Scan for the cell matching the given text and deliver its (x, y) coordinate at center. 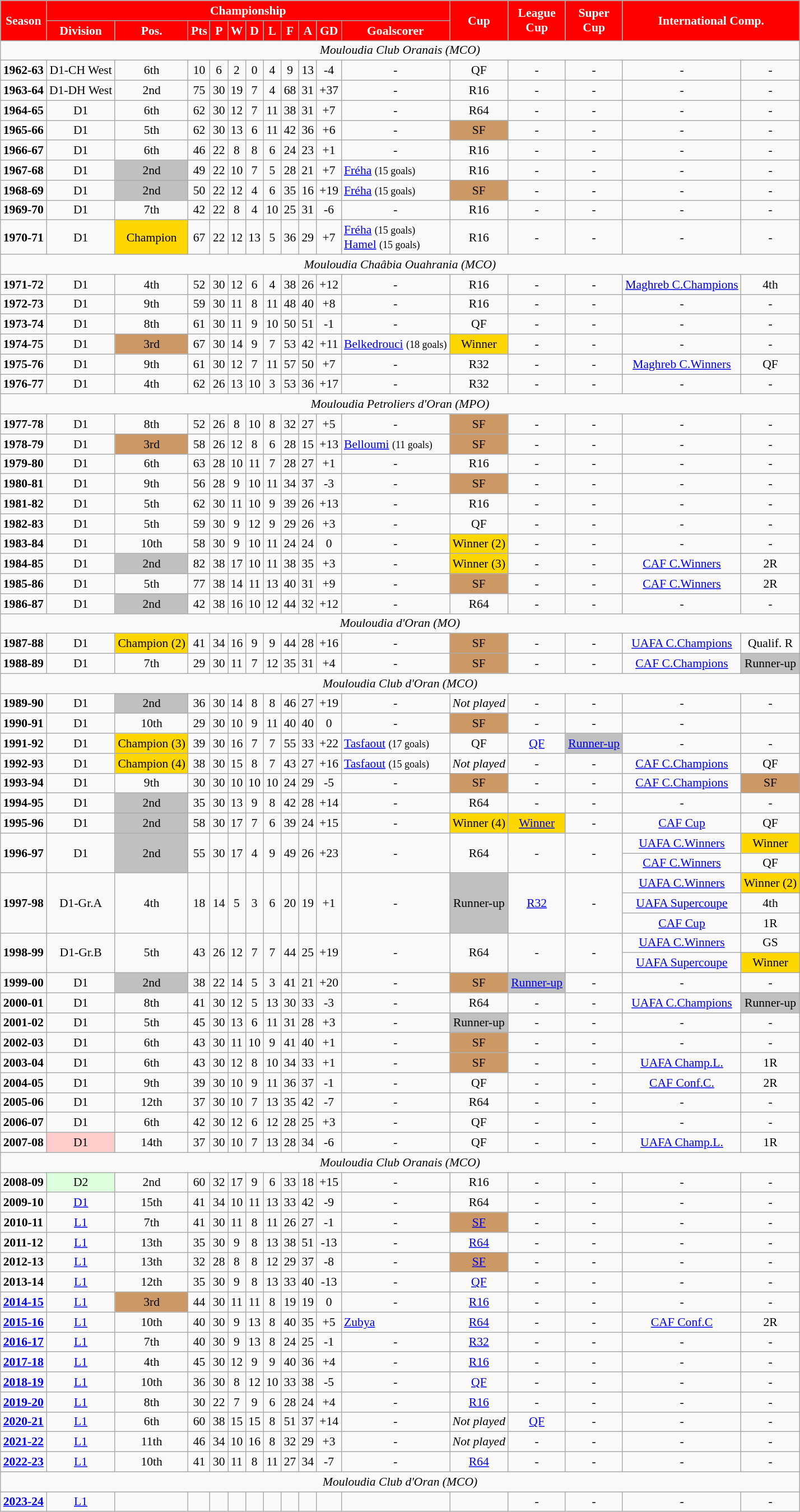
1962-63 (24, 71)
2022-23 (24, 1462)
GS (771, 943)
CAF Conf.C (682, 1322)
International Comp. (711, 20)
20 (290, 903)
2011-12 (24, 1243)
1977-78 (24, 424)
Zubya (396, 1322)
Mouloudia d'Oran (MO) (400, 624)
Mouloudia Chaâbia Ouahrania (MCO) (400, 264)
1978-79 (24, 444)
2 (237, 71)
Qualif. R (771, 644)
1992-93 (24, 764)
Champion (3) (151, 743)
57 (290, 364)
2018-19 (24, 1382)
11th (151, 1442)
1988-89 (24, 664)
1964-65 (24, 110)
F (290, 31)
Tasfaout (15 goals) (396, 764)
1971-72 (24, 285)
-8 (329, 1262)
1969-70 (24, 210)
2003-04 (24, 1063)
1986-87 (24, 604)
1995-96 (24, 824)
1975-76 (24, 364)
Division (81, 31)
1967-68 (24, 170)
1979-80 (24, 464)
Winner (4) (480, 824)
-4 (329, 71)
2023-24 (24, 1502)
Champion (2) (151, 644)
CAF Conf.C. (682, 1083)
Pos. (151, 31)
+23 (329, 853)
1968-69 (24, 190)
1982-83 (24, 524)
Mouloudia Petroliers d'Oran (MPO) (400, 404)
+6 (329, 131)
1993-94 (24, 783)
D2 (81, 1183)
Fréha (15 goals) Hamel (15 goals) (396, 238)
GD (329, 31)
Tasfaout (17 goals) (396, 743)
1981-82 (24, 504)
1972-73 (24, 304)
2004-05 (24, 1083)
LeagueCup (537, 20)
1984-85 (24, 564)
2012-13 (24, 1262)
1963-64 (24, 91)
D1-Gr.B (81, 952)
1985-86 (24, 584)
-9 (329, 1203)
75 (199, 91)
1965-66 (24, 131)
+9 (329, 584)
2015-16 (24, 1322)
1974-75 (24, 345)
1997-98 (24, 903)
2008-09 (24, 1183)
L (272, 31)
1976-77 (24, 384)
1999-00 (24, 983)
2000-01 (24, 1003)
D1-CH West (81, 71)
68 (290, 91)
2009-10 (24, 1203)
Belloumi (11 goals) (396, 444)
Champion (4) (151, 764)
Goalscorer (396, 31)
1996-97 (24, 853)
2010-11 (24, 1222)
1998-99 (24, 952)
SuperCup (594, 20)
82 (199, 564)
Cup (480, 20)
2017-18 (24, 1362)
+8 (329, 304)
Belkedrouci (18 goals) (396, 345)
Season (24, 20)
2020-21 (24, 1422)
1991-92 (24, 743)
D (254, 31)
63 (199, 464)
1980-81 (24, 484)
2019-20 (24, 1402)
+11 (329, 345)
77 (199, 584)
D1-DH West (81, 91)
1973-74 (24, 324)
2013-14 (24, 1282)
1989-90 (24, 704)
2014-15 (24, 1302)
2002-03 (24, 1043)
D1-Gr.A (81, 903)
2005-06 (24, 1102)
48 (290, 304)
1966-67 (24, 151)
+22 (329, 743)
+17 (329, 384)
W (237, 31)
1990-91 (24, 724)
Maghreb C.Champions (682, 285)
Pts (199, 31)
Champion (151, 238)
Maghreb C.Winners (682, 364)
P (219, 31)
15th (151, 1203)
14th (151, 1143)
Winner (3) (480, 564)
1987-88 (24, 644)
Championship (248, 11)
2021-22 (24, 1442)
2007-08 (24, 1143)
1970-71 (24, 238)
23 (308, 151)
2001-02 (24, 1023)
56 (199, 484)
2016-17 (24, 1342)
2006-07 (24, 1123)
1994-95 (24, 803)
A (308, 31)
+37 (329, 91)
1983-84 (24, 544)
+20 (329, 983)
